Determine the (x, y) coordinate at the center of the cell enclosing the given text.  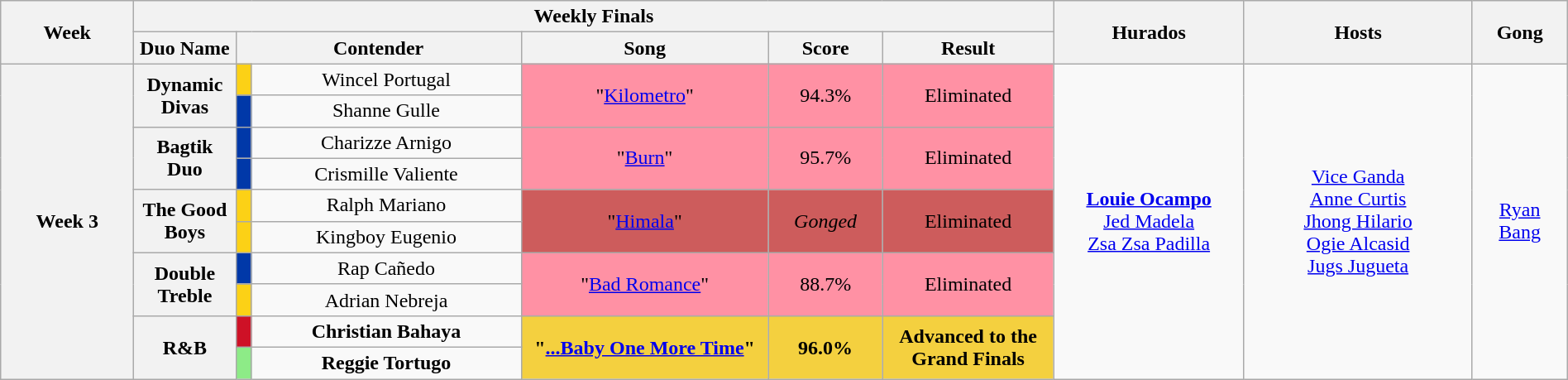
"Bad Romance" (645, 284)
Ryan Bang (1520, 222)
Double Treble (185, 284)
Gong (1520, 32)
Dynamic Divas (185, 95)
Wincel Portugal (386, 79)
"Kilometro" (645, 95)
Rap Cañedo (386, 268)
88.7% (825, 284)
Bagtik Duo (185, 158)
Kingboy Eugenio (386, 237)
R&B (185, 347)
Shanne Gulle (386, 111)
Ralph Mariano (386, 205)
Advanced to the Grand Finals (968, 347)
96.0% (825, 347)
Louie OcampoJed MadelaZsa Zsa Padilla (1149, 222)
"Burn" (645, 158)
Gonged (825, 221)
Week (68, 32)
Week 3 (68, 222)
Reggie Tortugo (386, 363)
Adrian Nebreja (386, 300)
Song (645, 48)
Christian Bahaya (386, 331)
94.3% (825, 95)
Result (968, 48)
The Good Boys (185, 221)
Charizze Arnigo (386, 142)
Vice GandaAnne CurtisJhong HilarioOgie AlcasidJugs Jugueta (1358, 222)
Hosts (1358, 32)
Duo Name (185, 48)
Crismille Valiente (386, 174)
Contender (379, 48)
"...Baby One More Time" (645, 347)
"Himala" (645, 221)
95.7% (825, 158)
Hurados (1149, 32)
Score (825, 48)
Weekly Finals (594, 17)
